Detect which cell encompasses the target text, then output its (X, Y) center coordinate. 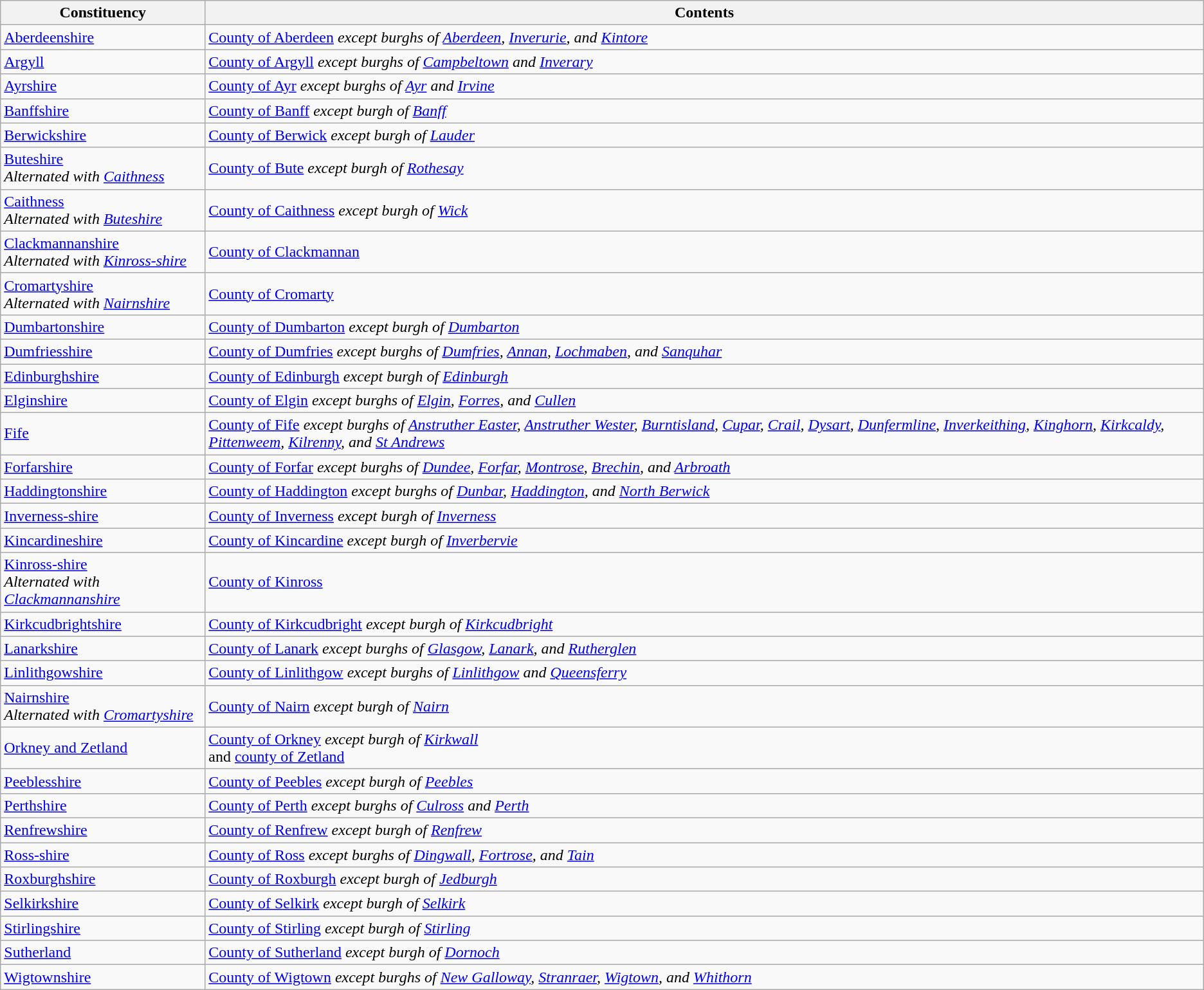
Peeblesshire (103, 781)
County of Bute except burgh of Rothesay (704, 169)
County of Selkirk except burgh of Selkirk (704, 904)
Berwickshire (103, 135)
Aberdeenshire (103, 37)
Contents (704, 13)
County of Sutherland except burgh of Dornoch (704, 953)
Inverness-shire (103, 516)
Clackmannanshire Alternated with Kinross-shire (103, 252)
Dumfriesshire (103, 351)
Renfrewshire (103, 830)
Ross-shire (103, 855)
County of Banff except burgh of Banff (704, 111)
Ayrshire (103, 86)
County of Linlithgow except burghs of Linlithgow and Queensferry (704, 673)
Kirkcudbrightshire (103, 624)
County of Ayr except burghs of Ayr and Irvine (704, 86)
Fife (103, 434)
County of Wigtown except burghs of New Galloway, Stranraer, Wigtown, and Whithorn (704, 977)
County of Kirkcudbright except burgh of Kirkcudbright (704, 624)
County of Roxburgh except burgh of Jedburgh (704, 879)
County of Kincardine except burgh of Inverbervie (704, 540)
County of Nairn except burgh of Nairn (704, 706)
County of Haddington except burghs of Dunbar, Haddington, and North Berwick (704, 491)
County of Lanark except burghs of Glasgow, Lanark, and Rutherglen (704, 648)
Sutherland (103, 953)
Elginshire (103, 401)
Cromartyshire Alternated with Nairnshire (103, 293)
County of Peebles except burgh of Peebles (704, 781)
County of Stirling except burgh of Stirling (704, 928)
County of Berwick except burgh of Lauder (704, 135)
County of Aberdeen except burghs of Aberdeen, Inverurie, and Kintore (704, 37)
Caithness Alternated with Buteshire (103, 210)
Stirlingshire (103, 928)
County of Cromarty (704, 293)
County of Forfar except burghs of Dundee, Forfar, Montrose, Brechin, and Arbroath (704, 467)
Dumbartonshire (103, 327)
County of Orkney except burgh of Kirkwall and county of Zetland (704, 747)
County of Perth except burghs of Culross and Perth (704, 805)
Orkney and Zetland (103, 747)
County of Dumbarton except burgh of Dumbarton (704, 327)
Perthshire (103, 805)
Buteshire Alternated with Caithness (103, 169)
Roxburghshire (103, 879)
County of Argyll except burghs of Campbeltown and Inverary (704, 62)
Haddingtonshire (103, 491)
Kincardineshire (103, 540)
Kinross-shire Alternated with Clackmannanshire (103, 582)
County of Kinross (704, 582)
County of Dumfries except burghs of Dumfries, Annan, Lochmaben, and Sanquhar (704, 351)
Selkirkshire (103, 904)
Nairnshire Alternated with Cromartyshire (103, 706)
Edinburghshire (103, 376)
County of Edinburgh except burgh of Edinburgh (704, 376)
Forfarshire (103, 467)
County of Caithness except burgh of Wick (704, 210)
County of Ross except burghs of Dingwall, Fortrose, and Tain (704, 855)
Argyll (103, 62)
Wigtownshire (103, 977)
Linlithgowshire (103, 673)
County of Elgin except burghs of Elgin, Forres, and Cullen (704, 401)
County of Inverness except burgh of Inverness (704, 516)
Lanarkshire (103, 648)
Banffshire (103, 111)
Constituency (103, 13)
County of Renfrew except burgh of Renfrew (704, 830)
County of Clackmannan (704, 252)
